Pinpoint the cell where the given text exists, returning its [X, Y] midpoint coordinate. 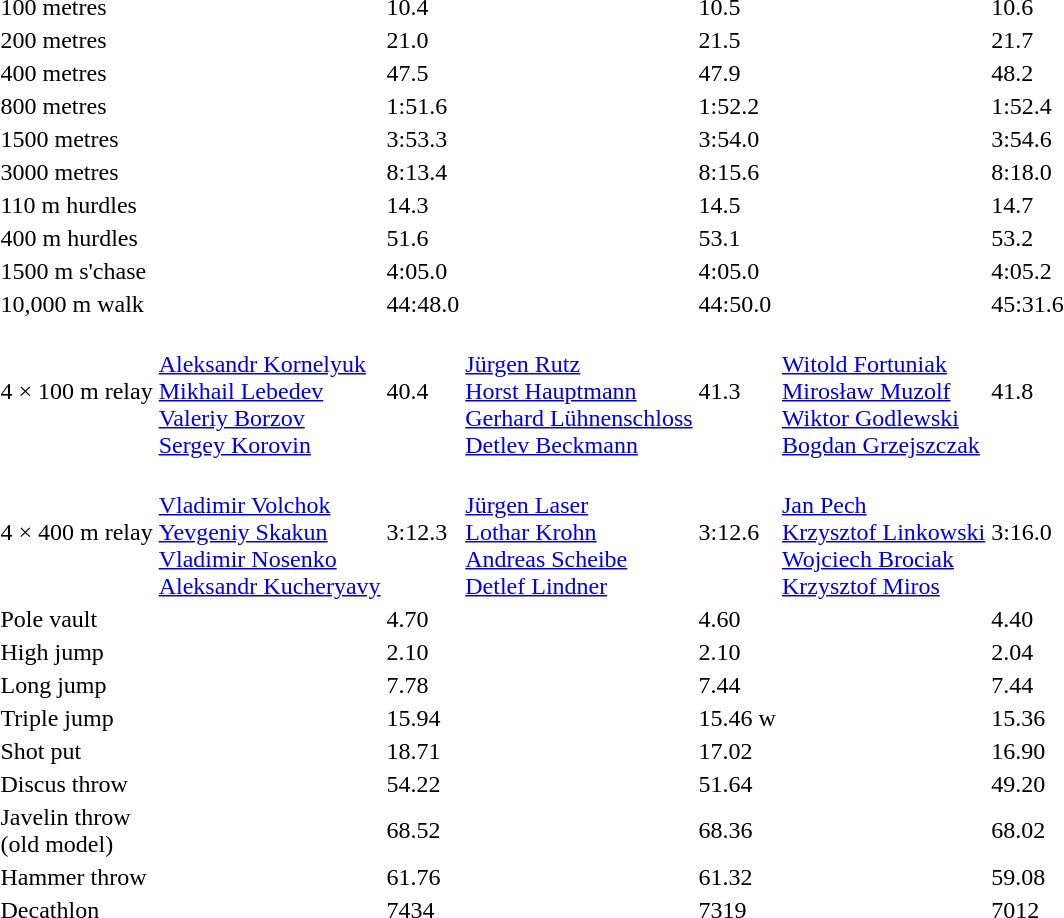
41.3 [737, 391]
3:12.3 [423, 532]
21.5 [737, 40]
68.36 [737, 830]
15.46 w [737, 718]
4.70 [423, 619]
21.0 [423, 40]
44:50.0 [737, 304]
3:12.6 [737, 532]
47.5 [423, 73]
7.44 [737, 685]
8:13.4 [423, 172]
15.94 [423, 718]
8:15.6 [737, 172]
4.60 [737, 619]
53.1 [737, 238]
Witold FortuniakMirosław MuzolfWiktor GodlewskiBogdan Grzejszczak [883, 391]
47.9 [737, 73]
14.5 [737, 205]
1:51.6 [423, 106]
Aleksandr KornelyukMikhail LebedevValeriy BorzovSergey Korovin [270, 391]
17.02 [737, 751]
18.71 [423, 751]
61.32 [737, 877]
Jan PechKrzysztof LinkowskiWojciech BrociakKrzysztof Miros [883, 532]
54.22 [423, 784]
Jürgen LaserLothar KrohnAndreas ScheibeDetlef Lindner [579, 532]
7.78 [423, 685]
40.4 [423, 391]
1:52.2 [737, 106]
61.76 [423, 877]
Jürgen RutzHorst HauptmannGerhard LühnenschlossDetlev Beckmann [579, 391]
3:54.0 [737, 139]
3:53.3 [423, 139]
Vladimir VolchokYevgeniy SkakunVladimir NosenkoAleksandr Kucheryavy [270, 532]
14.3 [423, 205]
68.52 [423, 830]
44:48.0 [423, 304]
51.6 [423, 238]
51.64 [737, 784]
